Identify which cell holds the provided text, then report its (X, Y) central coordinate. 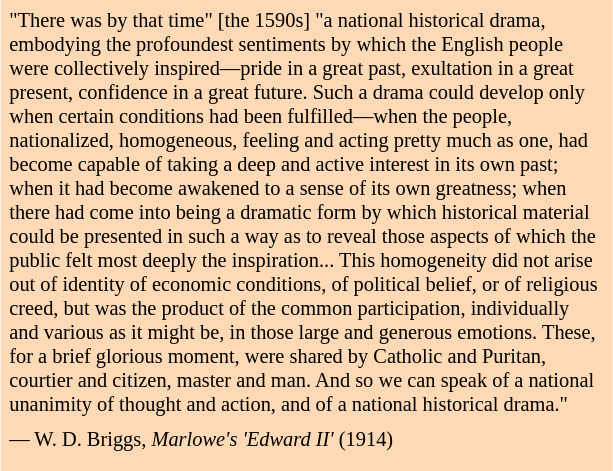
― W. D. Briggs, Marlowe's 'Edward II' (1914) (306, 440)
